Detect which cell encompasses the target text, then output its [x, y] center coordinate. 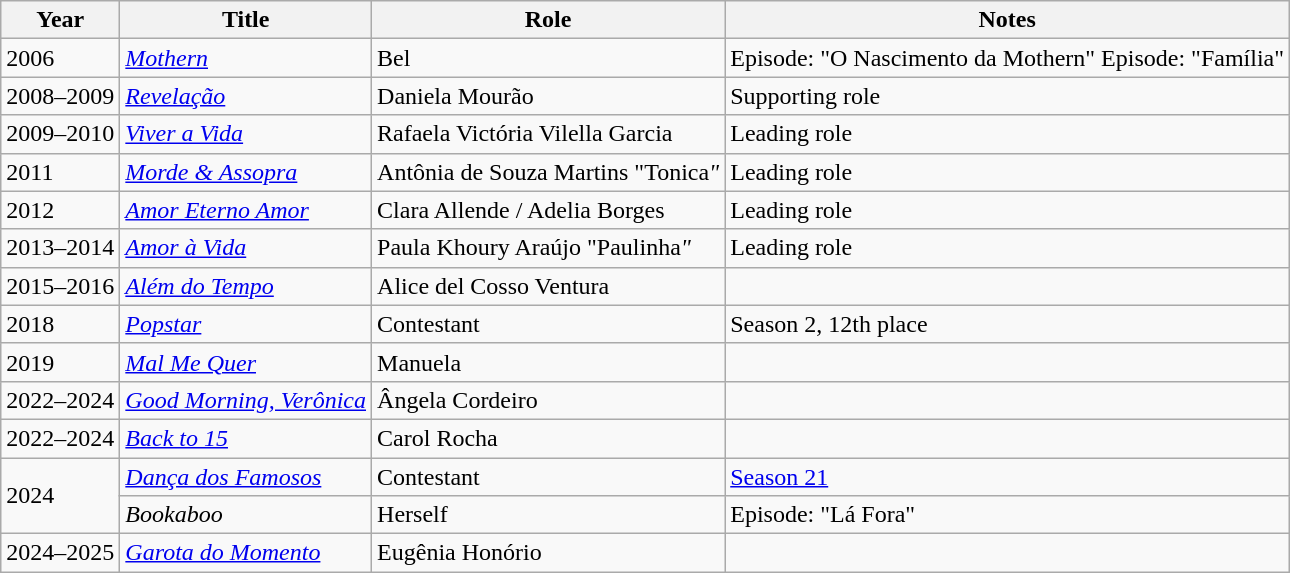
Revelação [246, 96]
2013–2014 [60, 248]
Alice del Cosso Ventura [548, 286]
Eugênia Honório [548, 553]
Mothern [246, 58]
Bel [548, 58]
2015–2016 [60, 286]
Manuela [548, 362]
2024–2025 [60, 553]
2008–2009 [60, 96]
Supporting role [1008, 96]
Popstar [246, 324]
2019 [60, 362]
Viver a Vida [246, 134]
Bookaboo [246, 515]
Garota do Momento [246, 553]
Carol Rocha [548, 438]
Rafaela Victória Vilella Garcia [548, 134]
Title [246, 20]
Episode: "O Nascimento da Mothern" Episode: "Família" [1008, 58]
Notes [1008, 20]
2024 [60, 496]
Year [60, 20]
Paula Khoury Araújo "Paulinha" [548, 248]
Herself [548, 515]
2011 [60, 172]
Back to 15 [246, 438]
2018 [60, 324]
Daniela Mourão [548, 96]
Clara Allende / Adelia Borges [548, 210]
2006 [60, 58]
Good Morning, Verônica [246, 400]
Amor à Vida [246, 248]
Episode: "Lá Fora" [1008, 515]
Season 2, 12th place [1008, 324]
2012 [60, 210]
Além do Tempo [246, 286]
Season 21 [1008, 477]
Mal Me Quer [246, 362]
2009–2010 [60, 134]
Morde & Assopra [246, 172]
Dança dos Famosos [246, 477]
Ângela Cordeiro [548, 400]
Antônia de Souza Martins "Tonica" [548, 172]
Amor Eterno Amor [246, 210]
Role [548, 20]
